From the cell containing the given text, extract its center point as (x, y) coordinate. 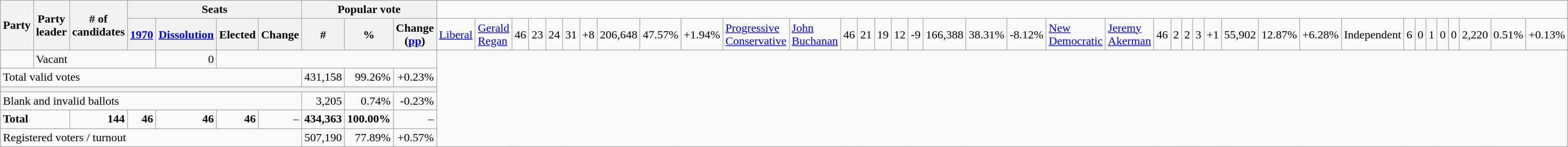
1970 (142, 35)
+0.13% (1547, 35)
21 (866, 35)
Change (pp) (415, 35)
3,205 (323, 101)
Elected (237, 35)
1 (1432, 35)
Popular vote (369, 10)
Vacant (94, 59)
John Buchanan (815, 35)
99.26% (369, 77)
77.89% (369, 137)
+0.57% (415, 137)
# (323, 35)
431,158 (323, 77)
100.00% (369, 119)
0.74% (369, 101)
12 (900, 35)
+6.28% (1321, 35)
Seats (215, 10)
0.51% (1509, 35)
507,190 (323, 137)
+1.94% (702, 35)
New Democratic (1076, 35)
144 (98, 119)
+8 (589, 35)
Total valid votes (151, 77)
Independent (1373, 35)
Change (280, 35)
Progressive Conservative (756, 35)
23 (538, 35)
-0.23% (415, 101)
434,363 (323, 119)
24 (554, 35)
206,648 (619, 35)
Gerald Regan (493, 35)
47.57% (661, 35)
% (369, 35)
166,388 (944, 35)
3 (1199, 35)
+1 (1213, 35)
Blank and invalid ballots (151, 101)
Party (17, 25)
6 (1410, 35)
Registered voters / turnout (151, 137)
31 (571, 35)
+0.23% (415, 77)
Total (35, 119)
2,220 (1475, 35)
# ofcandidates (98, 25)
Party leader (51, 25)
12.87% (1279, 35)
55,902 (1240, 35)
Liberal (456, 35)
Dissolution (186, 35)
-9 (915, 35)
38.31% (987, 35)
Jeremy Akerman (1130, 35)
-8.12% (1027, 35)
19 (883, 35)
